Identify which cell holds the provided text, then report its [x, y] central coordinate. 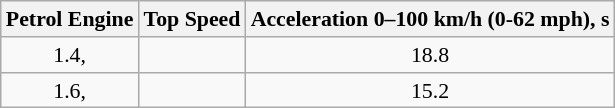
1.6, [70, 90]
Petrol Engine [70, 18]
1.4, [70, 54]
15.2 [430, 90]
Acceleration 0–100 km/h (0-62 mph), s [430, 18]
Top Speed [192, 18]
18.8 [430, 54]
